Output the [X, Y] coordinate of the center of the cell containing the given text.  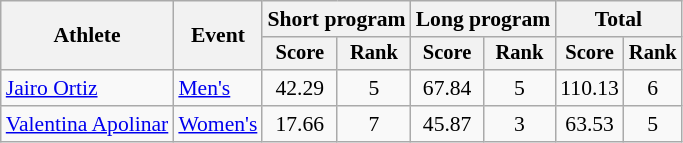
Short program [336, 19]
Long program [484, 19]
Total [618, 19]
17.66 [300, 124]
7 [374, 124]
45.87 [448, 124]
3 [520, 124]
Athlete [88, 36]
Valentina Apolinar [88, 124]
Women's [218, 124]
67.84 [448, 88]
63.53 [590, 124]
42.29 [300, 88]
Event [218, 36]
Jairo Ortiz [88, 88]
110.13 [590, 88]
6 [653, 88]
Men's [218, 88]
